Capture the cell that displays the provided text and extract its [X, Y] central coordinate. 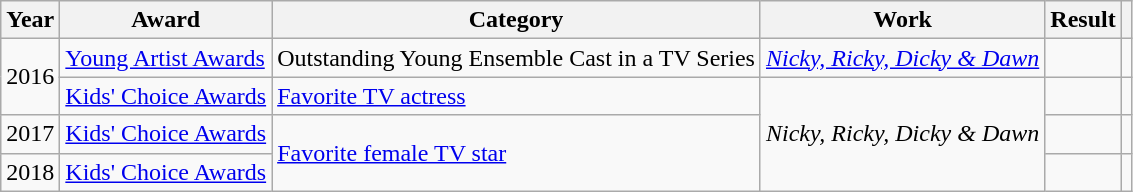
Favorite TV actress [516, 96]
Category [516, 20]
2016 [30, 77]
Award [166, 20]
2018 [30, 172]
Young Artist Awards [166, 58]
Year [30, 20]
2017 [30, 134]
Work [902, 20]
Result [1083, 20]
Outstanding Young Ensemble Cast in a TV Series [516, 58]
Favorite female TV star [516, 153]
